Detect which cell encompasses the target text, then output its (X, Y) center coordinate. 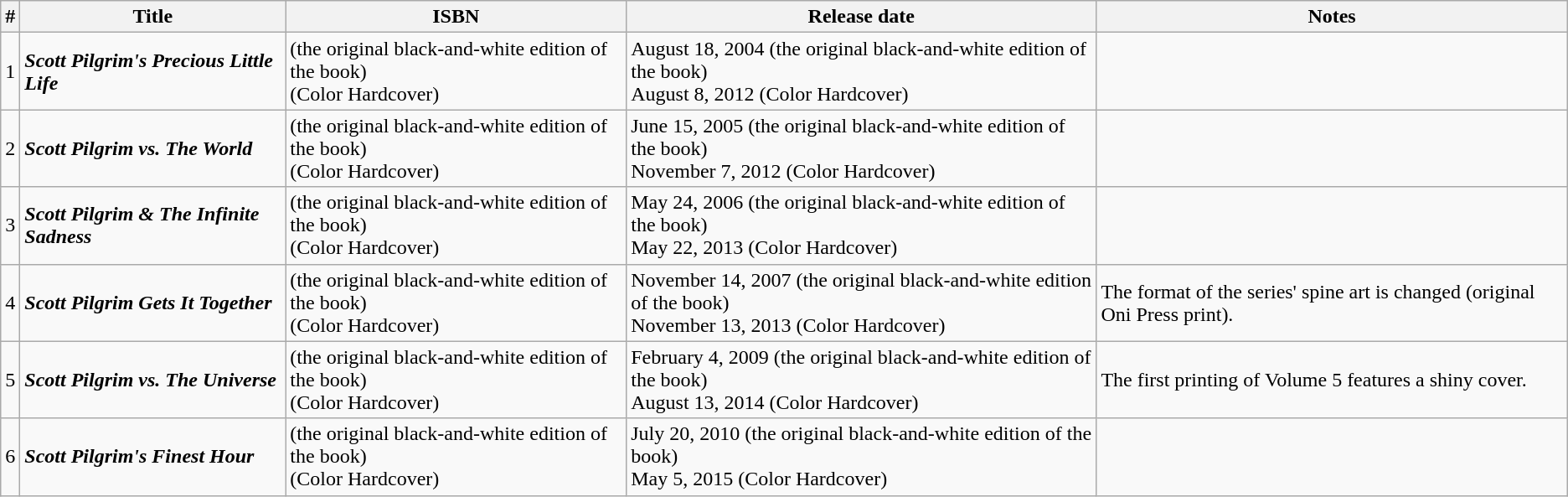
May 24, 2006 (the original black-and-white edition of the book)May 22, 2013 (Color Hardcover) (861, 225)
4 (10, 303)
Scott Pilgrim vs. The Universe (152, 380)
Scott Pilgrim vs. The World (152, 148)
Scott Pilgrim Gets It Together (152, 303)
Release date (861, 17)
February 4, 2009 (the original black-and-white edition of the book)August 13, 2014 (Color Hardcover) (861, 380)
3 (10, 225)
ISBN (456, 17)
June 15, 2005 (the original black-and-white edition of the book)November 7, 2012 (Color Hardcover) (861, 148)
Scott Pilgrim's Finest Hour (152, 457)
The first printing of Volume 5 features a shiny cover. (1332, 380)
Scott Pilgrim's Precious Little Life (152, 71)
August 18, 2004 (the original black-and-white edition of the book)August 8, 2012 (Color Hardcover) (861, 71)
July 20, 2010 (the original black-and-white edition of the book)May 5, 2015 (Color Hardcover) (861, 457)
5 (10, 380)
Title (152, 17)
Notes (1332, 17)
1 (10, 71)
November 14, 2007 (the original black-and-white edition of the book)November 13, 2013 (Color Hardcover) (861, 303)
Scott Pilgrim & The Infinite Sadness (152, 225)
6 (10, 457)
# (10, 17)
The format of the series' spine art is changed (original Oni Press print). (1332, 303)
2 (10, 148)
